Pinpoint the cell where the given text exists, returning its [X, Y] midpoint coordinate. 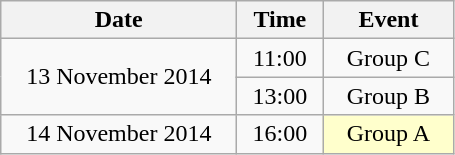
11:00 [280, 58]
Time [280, 20]
Date [119, 20]
16:00 [280, 134]
13 November 2014 [119, 77]
Group B [388, 96]
14 November 2014 [119, 134]
13:00 [280, 96]
Group C [388, 58]
Group A [388, 134]
Event [388, 20]
